Pinpoint the cell where the given text exists, returning its [X, Y] midpoint coordinate. 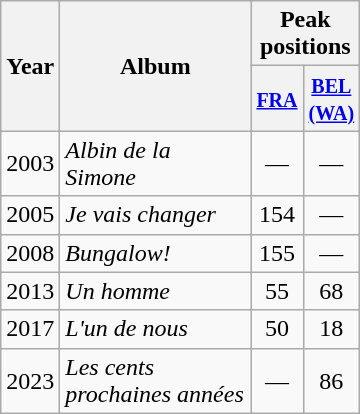
68 [332, 291]
Un homme [156, 291]
55 [277, 291]
FRA [277, 98]
Les cents prochaines années [156, 380]
2005 [30, 215]
L'un de nous [156, 329]
2013 [30, 291]
2017 [30, 329]
2003 [30, 164]
Bungalow! [156, 253]
86 [332, 380]
Year [30, 66]
Peak positions [306, 34]
154 [277, 215]
BEL(WA) [332, 98]
Album [156, 66]
18 [332, 329]
Je vais changer [156, 215]
2023 [30, 380]
Albin de la Simone [156, 164]
2008 [30, 253]
50 [277, 329]
155 [277, 253]
